Detect which cell encompasses the target text, then output its (X, Y) center coordinate. 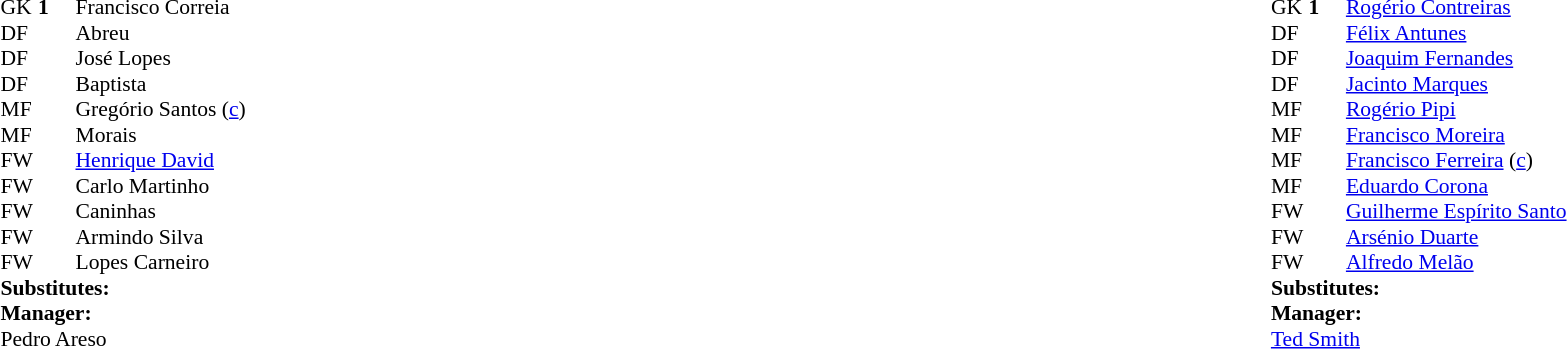
Joaquim Fernandes (1456, 59)
Rogério Pipi (1456, 109)
Francisco Moreira (1456, 135)
Arsénio Duarte (1456, 237)
Félix Antunes (1456, 33)
Armindo Silva (161, 237)
Abreu (161, 33)
Lopes Carneiro (161, 263)
Eduardo Corona (1456, 186)
Francisco Ferreira (c) (1456, 161)
Alfredo Melão (1456, 263)
Jacinto Marques (1456, 84)
Morais (161, 135)
Carlo Martinho (161, 186)
Caninhas (161, 211)
Baptista (161, 84)
Guilherme Espírito Santo (1456, 211)
Henrique David (161, 161)
José Lopes (161, 59)
Gregório Santos (c) (161, 109)
